Search for the cell housing the specified text and yield its (X, Y) center coordinate. 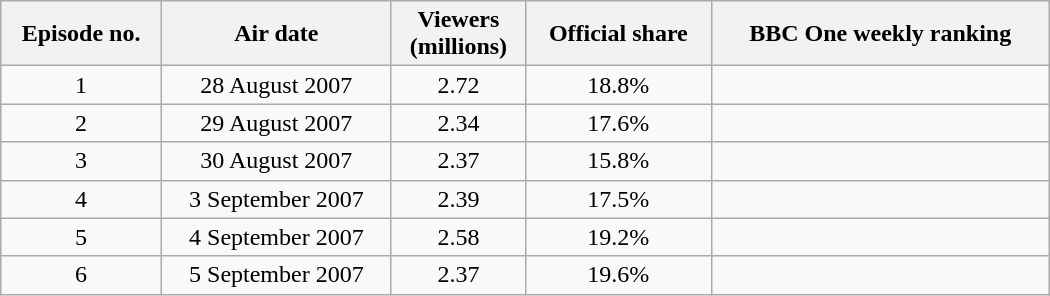
3 September 2007 (276, 199)
2.39 (458, 199)
18.8% (619, 85)
2.58 (458, 237)
29 August 2007 (276, 123)
2.34 (458, 123)
17.5% (619, 199)
30 August 2007 (276, 161)
17.6% (619, 123)
6 (82, 275)
5 (82, 237)
3 (82, 161)
28 August 2007 (276, 85)
Viewers(millions) (458, 34)
1 (82, 85)
Official share (619, 34)
Episode no. (82, 34)
4 September 2007 (276, 237)
19.6% (619, 275)
2 (82, 123)
19.2% (619, 237)
4 (82, 199)
5 September 2007 (276, 275)
Air date (276, 34)
15.8% (619, 161)
BBC One weekly ranking (880, 34)
2.72 (458, 85)
